Capture the cell that displays the provided text and extract its [X, Y] central coordinate. 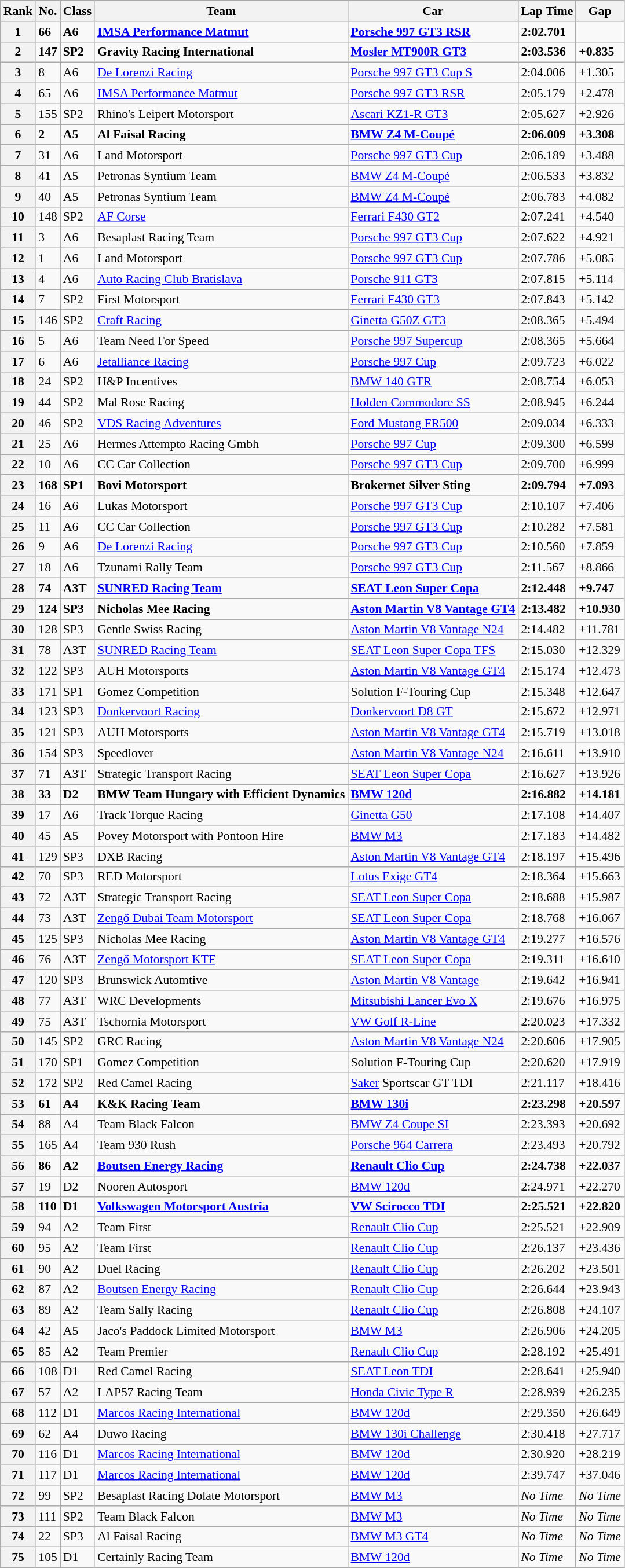
+8.866 [600, 568]
+25.940 [600, 1372]
+6.053 [600, 382]
2:06.533 [547, 176]
+17.905 [600, 1042]
+16.067 [600, 919]
Ginetta G50 [433, 816]
2:15.030 [547, 651]
171 [47, 692]
64 [19, 1331]
58 [19, 1207]
146 [47, 321]
28 [19, 589]
K&K Racing Team [221, 1104]
Duwo Racing [221, 1434]
Porsche 911 GT3 [433, 279]
Auto Racing Club Bratislava [221, 279]
2:09.300 [547, 444]
2:24.738 [547, 1166]
94 [47, 1228]
+15.496 [600, 857]
54 [19, 1125]
+14.482 [600, 836]
77 [47, 1001]
Lap Time [547, 11]
Donkervoort Racing [221, 712]
2:23.298 [547, 1104]
2:09.794 [547, 486]
Speedlover [221, 754]
+22.270 [600, 1187]
Besaplast Racing Team [221, 238]
Team [221, 11]
35 [19, 733]
168 [47, 486]
14 [19, 300]
+23.436 [600, 1248]
154 [47, 754]
Donkervoort D8 GT [433, 712]
21 [19, 444]
2:19.311 [547, 960]
2:17.108 [547, 816]
+6.999 [600, 465]
+13.018 [600, 733]
53 [19, 1104]
2:18.688 [547, 898]
Volkswagen Motorsport Austria [221, 1207]
2:21.117 [547, 1084]
2:09.034 [547, 424]
2:12.448 [547, 589]
Holden Commodore SS [433, 403]
+13.910 [600, 754]
Track Torque Racing [221, 816]
VW Scirocco TDI [433, 1207]
Jaco's Paddock Limited Motorsport [221, 1331]
110 [47, 1207]
VDS Racing Adventures [221, 424]
+9.747 [600, 589]
47 [19, 981]
Aston Martin V8 Vantage [433, 981]
RED Motorsport [221, 877]
67 [19, 1393]
86 [47, 1166]
124 [47, 609]
90 [47, 1269]
2:06.189 [547, 156]
+18.416 [600, 1084]
Team 930 Rush [221, 1145]
Mal Rose Racing [221, 403]
123 [47, 712]
+24.205 [600, 1331]
2:23.493 [547, 1145]
+16.576 [600, 939]
+5.664 [600, 341]
38 [19, 795]
+15.663 [600, 877]
2:06.009 [547, 135]
2:05.179 [547, 94]
Lukas Motorsport [221, 506]
+13.926 [600, 774]
2:39.747 [547, 1475]
+12.647 [600, 692]
Gap [600, 11]
112 [47, 1413]
BMW 130i Challenge [433, 1434]
51 [19, 1063]
+4.921 [600, 238]
23 [19, 486]
2:10.107 [547, 506]
2:02.701 [547, 32]
+2.478 [600, 94]
145 [47, 1042]
Mosler MT900R GT3 [433, 52]
48 [19, 1001]
Class [78, 11]
Porsche 997 Supercup [433, 341]
H&P Incentives [221, 382]
147 [47, 52]
76 [47, 960]
Craft Racing [221, 321]
36 [19, 754]
WRC Developments [221, 1001]
+37.046 [600, 1475]
+4.082 [600, 197]
88 [47, 1125]
2:28.192 [547, 1352]
+0.835 [600, 52]
15 [19, 321]
32 [19, 671]
Team Premier [221, 1352]
87 [47, 1290]
2:26.808 [547, 1310]
+16.610 [600, 960]
+23.943 [600, 1290]
26 [19, 547]
2:05.627 [547, 114]
105 [47, 1558]
Gravity Racing International [221, 52]
+5.494 [600, 321]
Lotus Exige GT4 [433, 877]
+14.181 [600, 795]
49 [19, 1022]
+14.407 [600, 816]
121 [47, 733]
Ascari KZ1-R GT3 [433, 114]
+7.859 [600, 547]
Rank [19, 11]
37 [19, 774]
+3.488 [600, 156]
60 [19, 1248]
+2.926 [600, 114]
2:19.277 [547, 939]
+7.093 [600, 486]
Besaplast Racing Dolate Motorsport [221, 1496]
2:15.348 [547, 692]
59 [19, 1228]
2:06.783 [547, 197]
2:07.622 [547, 238]
Porsche 964 Carrera [433, 1145]
AF Corse [221, 217]
117 [47, 1475]
108 [47, 1372]
+16.941 [600, 981]
2:26.906 [547, 1331]
Brunswick Automtive [221, 981]
2:28.939 [547, 1393]
+12.329 [600, 651]
Ford Mustang FR500 [433, 424]
2:20.606 [547, 1042]
2:11.567 [547, 568]
56 [19, 1166]
+20.692 [600, 1125]
122 [47, 671]
128 [47, 630]
SEAT Leon TDI [433, 1372]
89 [47, 1310]
+16.975 [600, 1001]
2:24.971 [547, 1187]
2:18.197 [547, 857]
Porsche 997 GT3 Cup S [433, 73]
Povey Motorsport with Pontoon Hire [221, 836]
LAP57 Racing Team [221, 1393]
2:08.754 [547, 382]
Tschornia Motorsport [221, 1022]
2:29.350 [547, 1413]
Hermes Attempto Racing Gmbh [221, 444]
+23.501 [600, 1269]
+1.305 [600, 73]
Ferrari F430 GT2 [433, 217]
Nooren Autosport [221, 1187]
69 [19, 1434]
2:15.719 [547, 733]
2:15.672 [547, 712]
165 [47, 1145]
VW Golf R-Line [433, 1022]
+25.491 [600, 1352]
First Motorsport [221, 300]
+12.971 [600, 712]
+26.649 [600, 1413]
85 [47, 1352]
2.30.920 [547, 1455]
95 [47, 1248]
2:20.620 [547, 1063]
GRC Racing [221, 1042]
2:17.183 [547, 836]
+6.022 [600, 362]
Rhino's Leipert Motorsport [221, 114]
Car [433, 11]
+17.919 [600, 1063]
+20.597 [600, 1104]
+6.333 [600, 424]
111 [47, 1516]
2:03.536 [547, 52]
2:10.282 [547, 527]
2:09.723 [547, 362]
SEAT Leon Super Copa TFS [433, 651]
2:30.418 [547, 1434]
+10.930 [600, 609]
2:13.482 [547, 609]
+17.332 [600, 1022]
2:18.364 [547, 877]
Jetalliance Racing [221, 362]
+20.792 [600, 1145]
BMW M3 GT4 [433, 1537]
2:10.560 [547, 547]
13 [19, 279]
2:04.006 [547, 73]
Team Sally Racing [221, 1310]
Saker Sportscar GT TDI [433, 1084]
+11.781 [600, 630]
63 [19, 1310]
39 [19, 816]
Brokernet Silver Sting [433, 486]
No. [47, 11]
2:26.137 [547, 1248]
+28.219 [600, 1455]
Bovi Motorsport [221, 486]
+5.142 [600, 300]
+7.406 [600, 506]
148 [47, 217]
29 [19, 609]
2:16.611 [547, 754]
120 [47, 981]
2:28.641 [547, 1372]
20 [19, 424]
68 [19, 1413]
+26.235 [600, 1393]
12 [19, 259]
2:07.241 [547, 217]
2:19.642 [547, 981]
+7.581 [600, 527]
+3.308 [600, 135]
2:18.768 [547, 919]
Team Need For Speed [221, 341]
+22.037 [600, 1166]
2:16.882 [547, 795]
Gentle Swiss Racing [221, 630]
+6.599 [600, 444]
BMW Z4 Coupe SI [433, 1125]
2:23.393 [547, 1125]
+12.473 [600, 671]
+4.540 [600, 217]
2:08.945 [547, 403]
Zengő Motorsport KTF [221, 960]
43 [19, 898]
2:07.815 [547, 279]
+15.987 [600, 898]
99 [47, 1496]
Honda Civic Type R [433, 1393]
+27.717 [600, 1434]
116 [47, 1455]
+22.909 [600, 1228]
Certainly Racing Team [221, 1558]
+5.114 [600, 279]
155 [47, 114]
2:26.202 [547, 1269]
2:20.023 [547, 1022]
2:07.786 [547, 259]
2:19.676 [547, 1001]
50 [19, 1042]
125 [47, 939]
30 [19, 630]
Mitsubishi Lancer Evo X [433, 1001]
BMW Team Hungary with Efficient Dynamics [221, 795]
DXB Racing [221, 857]
78 [47, 651]
2:16.627 [547, 774]
Ferrari F430 GT3 [433, 300]
+24.107 [600, 1310]
+5.085 [600, 259]
27 [19, 568]
+6.244 [600, 403]
Duel Racing [221, 1269]
34 [19, 712]
2:14.482 [547, 630]
52 [19, 1084]
+22.820 [600, 1207]
BMW 140 GTR [433, 382]
2:15.174 [547, 671]
2:26.644 [547, 1290]
BMW 130i [433, 1104]
172 [47, 1084]
+3.832 [600, 176]
Ginetta G50Z GT3 [433, 321]
55 [19, 1145]
2:09.700 [547, 465]
Tzunami Rally Team [221, 568]
129 [47, 857]
Zengő Dubai Team Motorsport [221, 919]
2:07.843 [547, 300]
170 [47, 1063]
